Scan for the cell matching the given text and deliver its (x, y) coordinate at center. 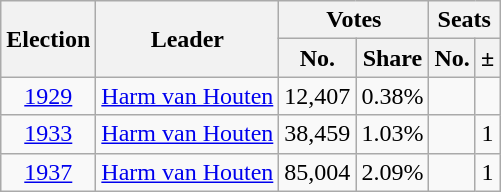
1937 (48, 172)
Votes (354, 20)
2.09% (392, 172)
1933 (48, 134)
Leader (188, 39)
1929 (48, 96)
12,407 (318, 96)
± (487, 58)
38,459 (318, 134)
1.03% (392, 134)
Seats (464, 20)
Election (48, 39)
85,004 (318, 172)
0.38% (392, 96)
Share (392, 58)
